Determine the [x, y] coordinate at the center of the cell enclosing the given text.  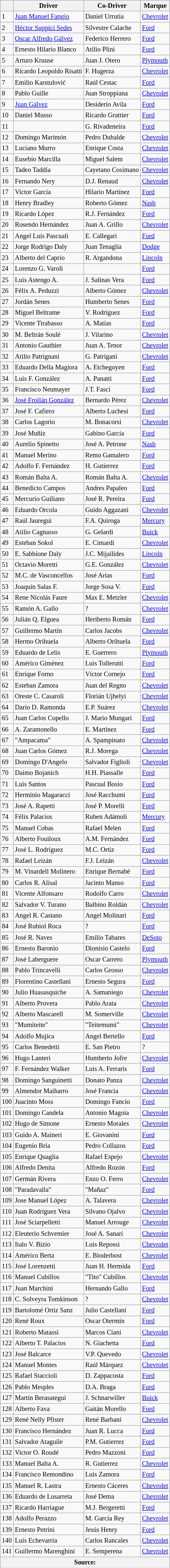
Eduardo de Lusarreta [49, 1497]
José Laberguere [49, 959]
Enrique Forno [49, 674]
47 [7, 521]
Benedicto Campos [49, 488]
127 [7, 1398]
Francisco Remondino [49, 1475]
132 [7, 1453]
5 [7, 61]
José L. Rodríguez [49, 850]
Adolfo Mujica [49, 1036]
102 [7, 1124]
84 [7, 926]
Pablo Trincavelli [49, 970]
Adolfo F. Fernández [49, 466]
Germán Rivera [49, 1179]
Hugo de Simone [49, 1124]
70 [7, 773]
119 [7, 1310]
129 [7, 1420]
Juan A. Tenor [112, 346]
57 [7, 631]
26 [7, 291]
Francisco Neumayer [49, 389]
Pedro Duhalde [112, 137]
A. Matías [112, 323]
José Dema [112, 1497]
Rafael Staccioli [49, 1376]
18 [7, 203]
Ernesto Cáceres [112, 1486]
José Lorenzetti [49, 1266]
F.J. Leizán [112, 861]
Cayetano Cosimano [112, 170]
M. Vinardell Molinero [49, 872]
V.P. Quevedo [112, 1354]
86 [7, 948]
Raúl Jauregui [49, 521]
Atilio Cagnasso [49, 532]
Manuel Cobas [49, 828]
Angel R. Castano [49, 916]
Luis Santos [49, 784]
José Muñiz [49, 433]
130 [7, 1431]
José Arias [112, 576]
1 [7, 17]
8 [7, 93]
Carlos R. Alisal [49, 883]
53 [7, 587]
83 [7, 916]
73 [7, 806]
E. Sabbione Daly [49, 554]
J.T. Fasci [112, 389]
"Ampacama" [49, 740]
Angel Molinari [112, 916]
56 [7, 620]
René Barbani [112, 1420]
Américo Berta [49, 1255]
Alberto Fava [49, 1409]
Enzo O. Ferro [112, 1179]
A. Samaniego [112, 992]
72 [7, 795]
E.P. Suárez [112, 707]
M.C. Ortiz [112, 850]
Oscar Alfredo Gálvez [49, 38]
Dionisio Castelo [112, 948]
Mercurio Guiliano [49, 499]
Victor García [49, 192]
79 [7, 872]
Juan Tenaglia [112, 247]
H.H. Piassalle [112, 773]
117 [7, 1288]
Octavio Moretti [49, 565]
16 [7, 181]
Vicente Tirabasso [49, 323]
36 [7, 400]
15 [7, 170]
Arturo Kruuse [49, 61]
103 [7, 1135]
Domingo Marimón [49, 137]
Julio Huasasquiche [49, 992]
87 [7, 959]
Jose Manuel López [49, 1201]
Dodge [155, 247]
Florentino Castellani [49, 981]
"Teitemumi" [112, 1025]
E. Callegari [112, 236]
Carlos Benedetti [49, 1047]
Alberto Mascarell [49, 1014]
Juan Manuel Fangio [49, 17]
33 [7, 367]
R.J. Fernández [112, 214]
138 [7, 1518]
G. Gelardi [112, 532]
71 [7, 784]
Julio Castellani [112, 1310]
114 [7, 1255]
José Balcarce [49, 1354]
Rafael Espejo [112, 1157]
125 [7, 1376]
131 [7, 1442]
69 [7, 762]
Luis Repossi [112, 1245]
Oreste C. Casaroli [49, 696]
Domingo Candela [49, 1113]
Juan H. Hermida [112, 1266]
M. Somerville [112, 1014]
Hugo Lanteri [49, 1058]
Esteban Sokol [49, 543]
42 [7, 466]
88 [7, 970]
Remo Gamalero [112, 455]
Raúl Cestac [112, 82]
Alfredo Rozón [112, 1168]
Julián Q. Elguea [49, 620]
Alberto Gómez [112, 291]
11 [7, 126]
A. Zarantonello [49, 729]
106 [7, 1168]
118 [7, 1299]
Bernardo Pérez [112, 400]
Juan A. Grillo [112, 225]
Luis A. Ferraris [112, 1069]
M. Bonacorsi [112, 422]
21 [7, 236]
Marcos Ciani [112, 1332]
Jorge Sosa V. [112, 587]
Pablo Mesples [49, 1387]
120 [7, 1321]
28 [7, 313]
Alberto Orihuela [112, 641]
Heriberto Román [112, 620]
Angel Bertello [112, 1036]
Oscar Otermín [112, 1321]
25 [7, 280]
Eleuterio Schvemier [49, 1233]
62 [7, 685]
"Tito" Cubillos [112, 1277]
Ricardo Leopoldo Risatti [49, 71]
74 [7, 817]
Domingo D'Angelo [49, 762]
Víctor Cornejo [112, 674]
V. Rodríguez [112, 313]
Ernesto Baronio [49, 948]
Luis Zamora [112, 1475]
49 [7, 543]
91 [7, 1003]
Juacinto Moss [49, 1102]
80 [7, 883]
G. Patrigani [112, 356]
Domingo Fancio [112, 1102]
Hermo Orihuela [49, 641]
R. Gutierrez [112, 1464]
Rodolfo Carro [112, 893]
M. Beltrán Soulé [49, 335]
Roberto Matassi [49, 1332]
Driver [49, 6]
Daimo Bojanich [49, 773]
58 [7, 641]
13 [7, 148]
E. Giovanini [112, 1135]
Source: [85, 1562]
Pedro Collazos [112, 1146]
Oscar Carrero [112, 959]
Juan Gálvez [49, 104]
75 [7, 828]
A. Etchegoyen [112, 367]
Andres Papaleo [112, 488]
6 [7, 71]
F. Hugerza [112, 71]
99 [7, 1091]
108 [7, 1190]
38 [7, 422]
Balbino Roldán [112, 905]
Eduardo de Lelis [49, 652]
135 [7, 1486]
A. Spampinato [112, 740]
Juan Carlos Gómez [49, 751]
52 [7, 576]
José P. Morelli [112, 806]
101 [7, 1113]
45 [7, 499]
Gaitán Morello [112, 1409]
Hilario Martínez [112, 192]
48 [7, 532]
59 [7, 652]
14 [7, 159]
109 [7, 1201]
Salvador V. Turano [49, 905]
90 [7, 992]
D.A. Braga [112, 1387]
Esteban Zamora [49, 685]
137 [7, 1507]
P.M. Gutierrez [112, 1442]
63 [7, 696]
Federico Herrero [112, 38]
Juan del Regno [112, 685]
Darío D. Ramonda [49, 707]
Carlos Lagorio [49, 422]
50 [7, 554]
139 [7, 1530]
39 [7, 433]
F. Fernández Walker [49, 1069]
97 [7, 1069]
Lorenzo G. Varoli [49, 269]
J. Salinas Vera [112, 280]
Ricardo Grattier [112, 115]
94 [7, 1036]
E. Guerrero [112, 652]
Almendor Maiharro [49, 1091]
93 [7, 1025]
Angel Luis Pascuali [49, 236]
3 [7, 38]
Guido A. Maineri [49, 1135]
Aurelio Spinetto [49, 444]
Manuel Montes [49, 1365]
133 [7, 1464]
Manuel R. Lastra [49, 1486]
134 [7, 1475]
Vicente Alfonsaro [49, 893]
31 [7, 346]
Alberto Luchesi [112, 411]
82 [7, 905]
Félix Palacios [49, 817]
10 [7, 115]
J. Schnarwiller [112, 1398]
55 [7, 608]
José Froilán González [49, 400]
Juan Rodríguez Vera [49, 1212]
Daniel Musso [49, 115]
37 [7, 411]
Luis Tollerutti [112, 663]
Fernando Nery [49, 181]
Italo V. Bizio [49, 1245]
Manuel Balta A. [49, 1464]
95 [7, 1047]
112 [7, 1233]
78 [7, 861]
4 [7, 50]
140 [7, 1540]
89 [7, 981]
G. Rivadeneira [112, 126]
105 [7, 1157]
65 [7, 718]
H. Gutíerrez [112, 466]
24 [7, 269]
110 [7, 1212]
46 [7, 510]
José Racchumi [112, 795]
Enrique Quaglia [49, 1157]
Tadeo Taddía [49, 170]
Salvador Ataguile [49, 1442]
76 [7, 839]
Rene Nicolás Faure [49, 598]
J. Vilarino [112, 335]
141 [7, 1551]
E. San Pietro [112, 1047]
Emilio Karstulović [49, 82]
J. Mario Mungari [112, 718]
20 [7, 225]
Alfredo Denita [49, 1168]
Héctor Suppici Sedes [49, 28]
Francisco Hernández [49, 1431]
Alberto T. Palacios [49, 1343]
Raúl Márquez [112, 1365]
René Roux [49, 1321]
A.M. Fernández [112, 839]
2 [7, 28]
22 [7, 247]
Gabino García [112, 433]
Juan R. Lucca [112, 1431]
Co-Driver [112, 6]
E. Cimardi [112, 543]
José A. Rapetti [49, 806]
N. Giachetta [112, 1343]
92 [7, 1014]
M.J. Bergeretti [112, 1507]
51 [7, 565]
126 [7, 1387]
José Francia [112, 1091]
77 [7, 850]
Pedro Mazzoni [112, 1453]
Antonio Magoia [112, 1113]
D.J. Renaud [112, 181]
René Nelly Pfister [49, 1420]
Eduardo Orcola [49, 510]
123 [7, 1354]
Enrique Costa [112, 148]
Adolfo Perazzo [49, 1518]
Ricardo Harriague [49, 1507]
José A. Petrone [112, 444]
54 [7, 598]
Guillermo Martín [49, 631]
7 [7, 82]
Ernesto Segura [112, 981]
C. Solveyra Tomkinson [49, 1299]
12 [7, 137]
Silvestre Calache [112, 28]
Luis Astengo A. [49, 280]
Pascual Bosio [112, 784]
Alberto Fouiloux [49, 839]
José F. Cafiero [49, 411]
9 [7, 104]
122 [7, 1343]
Rosendo Hernández [49, 225]
Victor O. Roudé [49, 1453]
Manuel Merino [49, 455]
Guillermo Marenghini [49, 1551]
68 [7, 751]
61 [7, 674]
34 [7, 378]
Ricardo López [49, 214]
Juan Marchini [49, 1288]
Eusebio Marcilla [49, 159]
98 [7, 1080]
32 [7, 356]
Alberto del Caprio [49, 258]
E. Semperena [112, 1551]
113 [7, 1245]
Carlos Jacobs [112, 631]
Henry Bradley [49, 203]
Martín Berasategui [49, 1398]
Desiderio Avila [112, 104]
67 [7, 740]
128 [7, 1409]
Marque [155, 6]
41 [7, 455]
30 [7, 335]
Antonio Gauthier [49, 346]
Atilio Patrignani [49, 356]
Herminio Magaracci [49, 795]
Miguel Salem [112, 159]
R.J. Morega [112, 751]
Luciano Murro [49, 148]
66 [7, 729]
Salvador Figlioli [112, 762]
44 [7, 488]
R. Argandona [112, 258]
Eduardo Della Magiora [49, 367]
29 [7, 323]
Juan J. Otero [112, 61]
A. Talavera [112, 1201]
Juan Carlos Copello [49, 718]
Ernesto Hilario Blanco [49, 50]
35 [7, 389]
Emilio Tabares [112, 937]
Domingo Sanguinetti [49, 1080]
Rafael Melen [112, 828]
Jordán Senes [49, 302]
60 [7, 663]
Enrique Bernabé [112, 872]
Alberto Provera [49, 1003]
E. Martínez [112, 729]
D. Zappacosta [112, 1376]
Roberto Gómez [112, 203]
116 [7, 1277]
Ruben Adámoli [112, 817]
J.C. Mijailides [112, 554]
G.E. González [112, 565]
M.C. de Vasconcellos [49, 576]
Ernesto Morales [112, 1124]
136 [7, 1497]
19 [7, 214]
Manuel Cubillos [49, 1277]
Max E. Metzler [112, 598]
17 [7, 192]
107 [7, 1179]
40 [7, 444]
85 [7, 937]
115 [7, 1266]
Jesús Henry [112, 1530]
Rafael Leizán [49, 861]
Luis Echevarría [49, 1540]
"Mumiteite" [49, 1025]
Atilio Plini [112, 50]
Manuel Arrouge [112, 1222]
José Sciarpelletti [49, 1222]
64 [7, 707]
M. García Rey [112, 1518]
Silvano Ojalvo [112, 1212]
A. Panatti [112, 378]
Jacinto Manso [112, 883]
81 [7, 893]
111 [7, 1222]
Hernando Gallo [112, 1288]
Ramón A. Gallo [49, 608]
43 [7, 477]
DeSoto [155, 937]
Florián Ujhelyi [112, 696]
100 [7, 1102]
Eugenio Bría [49, 1146]
104 [7, 1146]
José Rubiol Roca [49, 926]
Carlos Rancales [112, 1540]
Daniel Urrutia [112, 17]
Carlos Grosso [112, 970]
121 [7, 1332]
124 [7, 1365]
José A. Sanari [112, 1233]
Guido Aggazani [112, 510]
"Paradavalla" [49, 1190]
Juan Stroppiana [112, 93]
"Mañaz" [112, 1190]
Joaquín Salas F. [49, 587]
Américo Giménez [49, 663]
F.A. Quiroga [112, 521]
José R. Pereira [112, 499]
27 [7, 302]
Pablo Guille [49, 93]
Humberto Senes [112, 302]
Bartolomé Ortiz Sanz [49, 1310]
Ernesto Petrini [49, 1530]
E. Bioderbost [112, 1255]
José R. Naves [49, 937]
Donato Panza [112, 1080]
23 [7, 258]
Pablo Arata [112, 1003]
Humberto Jofre [112, 1058]
96 [7, 1058]
Miguel Beltrame [49, 313]
Félix A. Peduzzi [49, 291]
Luis F. González [49, 378]
Jorge Rodrigo Daly [49, 247]
